Extract the [x, y] coordinate from the center of the cell holding the provided text.  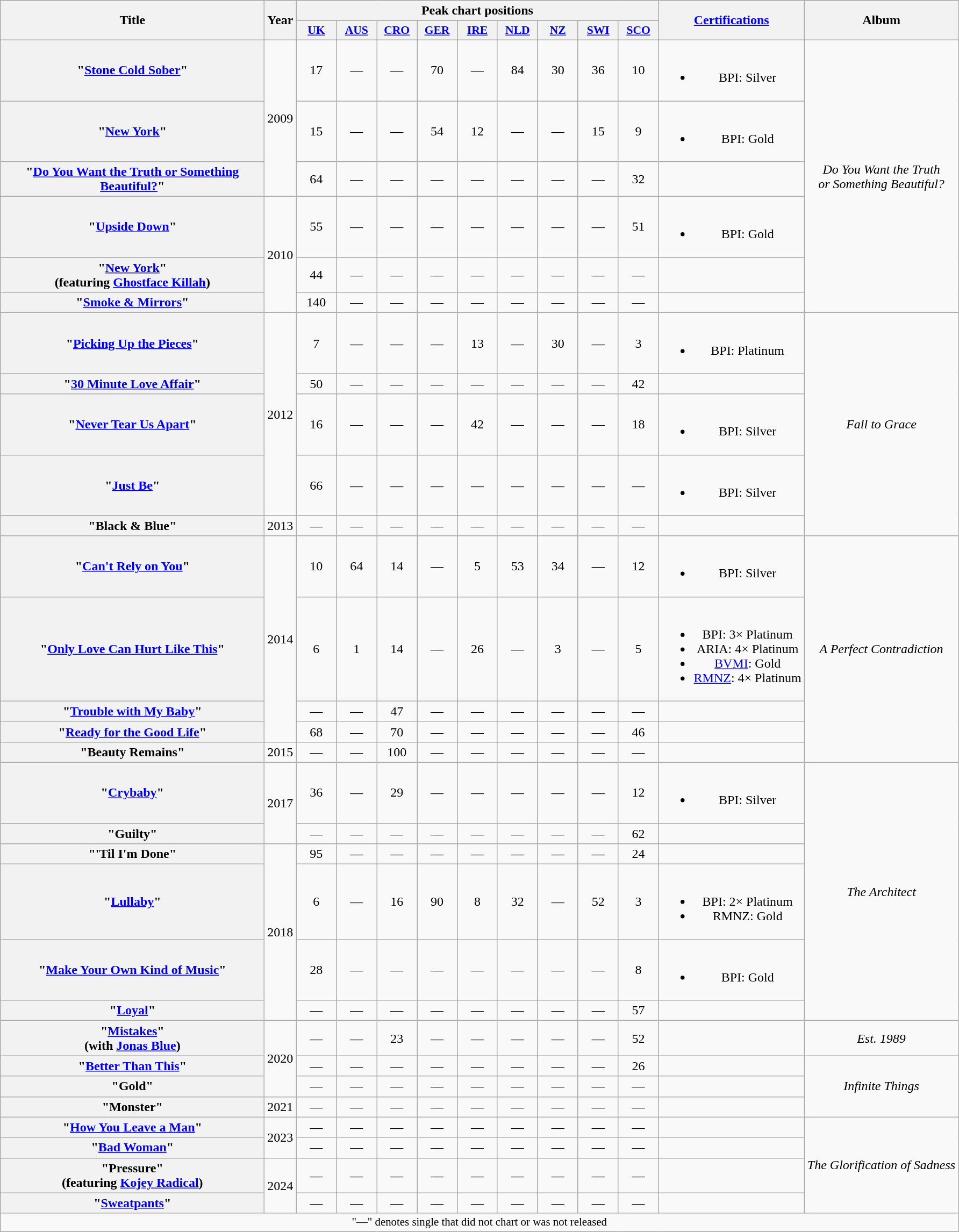
"Picking Up the Pieces" [132, 343]
"Gold" [132, 1086]
51 [639, 227]
"Ready for the Good Life" [132, 732]
SCO [639, 31]
Do You Want the Truth or Something Beautiful? [881, 176]
"30 Minute Love Affair" [132, 384]
"Mistakes"(with Jonas Blue) [132, 1038]
2010 [281, 255]
23 [397, 1038]
2017 [281, 803]
Est. 1989 [881, 1038]
Year [281, 20]
50 [316, 384]
"Smoke & Mirrors" [132, 303]
46 [639, 732]
53 [517, 567]
"Only Love Can Hurt Like This" [132, 649]
44 [316, 275]
Album [881, 20]
"Upside Down" [132, 227]
2013 [281, 526]
Peak chart positions [477, 11]
"Make Your Own Kind of Music" [132, 970]
"Lullaby" [132, 902]
"Sweatpants" [132, 1203]
"Bad Woman" [132, 1148]
BPI: Platinum [731, 343]
"Guilty" [132, 834]
2018 [281, 932]
68 [316, 732]
"—" denotes single that did not chart or was not released [479, 1222]
"Do You Want the Truth or Something Beautiful?" [132, 180]
66 [316, 485]
"Stone Cold Sober" [132, 70]
The Architect [881, 891]
1 [357, 649]
55 [316, 227]
"Crybaby" [132, 792]
Certifications [731, 20]
"Better Than This" [132, 1066]
100 [397, 752]
"How You Leave a Man" [132, 1127]
"Trouble with My Baby" [132, 711]
The Glorification of Sadness [881, 1165]
29 [397, 792]
Fall to Grace [881, 425]
"'Til I'm Done" [132, 854]
UK [316, 31]
62 [639, 834]
95 [316, 854]
"Loyal" [132, 1011]
2021 [281, 1107]
"Black & Blue" [132, 526]
"Pressure"(featuring Kojey Radical) [132, 1175]
GER [438, 31]
BPI: 2× PlatinumRMNZ: Gold [731, 902]
AUS [357, 31]
"Just Be" [132, 485]
NZ [558, 31]
84 [517, 70]
2009 [281, 118]
13 [477, 343]
57 [639, 1011]
34 [558, 567]
CRO [397, 31]
24 [639, 854]
A Perfect Contradiction [881, 649]
90 [438, 902]
"Can't Rely on You" [132, 567]
"New York" [132, 131]
2012 [281, 414]
"Monster" [132, 1107]
"Beauty Remains" [132, 752]
IRE [477, 31]
140 [316, 303]
17 [316, 70]
SWI [598, 31]
Infinite Things [881, 1086]
9 [639, 131]
7 [316, 343]
NLD [517, 31]
2014 [281, 639]
18 [639, 425]
47 [397, 711]
"New York"(featuring Ghostface Killah) [132, 275]
BPI: 3× PlatinumARIA: 4× PlatinumBVMI: GoldRMNZ: 4× Platinum [731, 649]
2024 [281, 1186]
28 [316, 970]
2015 [281, 752]
Title [132, 20]
"Never Tear Us Apart" [132, 425]
2020 [281, 1059]
2023 [281, 1137]
54 [438, 131]
